For the text-containing cell, return its midpoint in (X, Y) coordinate format. 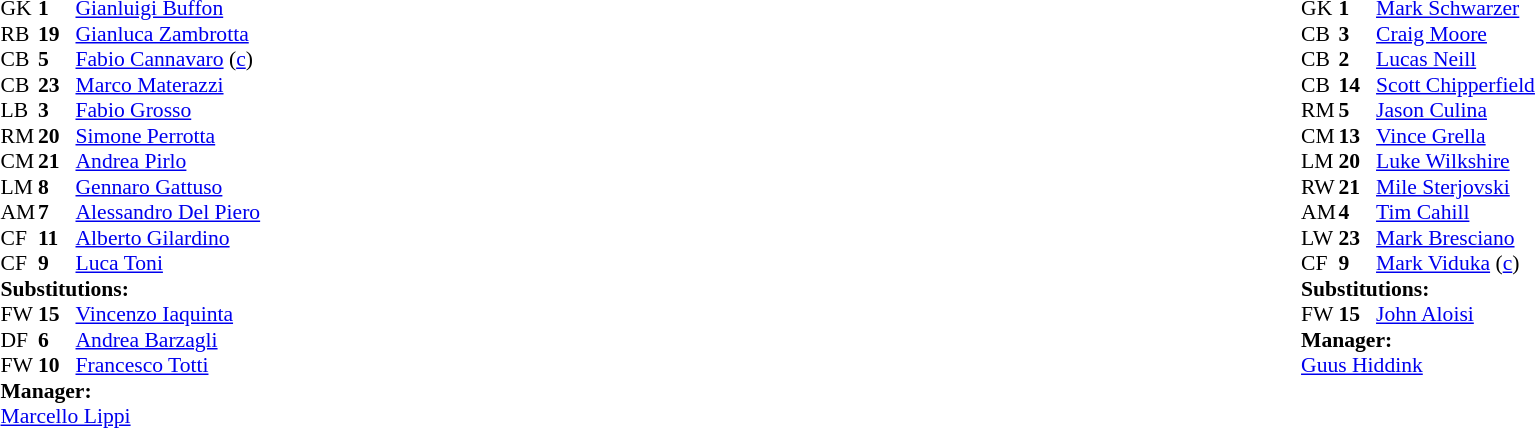
2 (1358, 59)
10 (57, 365)
4 (1358, 213)
7 (57, 213)
Guus Hiddink (1418, 365)
8 (57, 187)
13 (1358, 136)
Alberto Gilardino (168, 238)
19 (57, 34)
Craig Moore (1456, 34)
Mark Bresciano (1456, 238)
LB (19, 111)
John Aloisi (1456, 315)
14 (1358, 85)
Vincenzo Iaquinta (168, 315)
RW (1320, 187)
LW (1320, 238)
Luke Wilkshire (1456, 161)
Alessandro Del Piero (168, 213)
Mile Sterjovski (1456, 187)
Scott Chipperfield (1456, 85)
Andrea Pirlo (168, 161)
Jason Culina (1456, 111)
Vince Grella (1456, 136)
DF (19, 340)
Tim Cahill (1456, 213)
Francesco Totti (168, 365)
Gennaro Gattuso (168, 187)
11 (57, 238)
RB (19, 34)
Fabio Grosso (168, 111)
Luca Toni (168, 263)
6 (57, 340)
Simone Perrotta (168, 136)
Lucas Neill (1456, 59)
Andrea Barzagli (168, 340)
Fabio Cannavaro (c) (168, 59)
Mark Viduka (c) (1456, 263)
Marco Materazzi (168, 85)
Gianluca Zambrotta (168, 34)
